Detect which cell encompasses the target text, then output its [x, y] center coordinate. 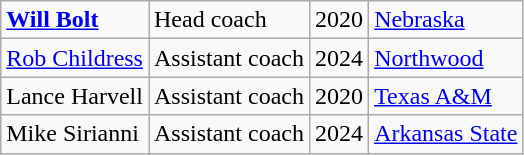
Lance Harvell [75, 96]
Northwood [446, 58]
Rob Childress [75, 58]
Texas A&M [446, 96]
Mike Sirianni [75, 134]
Nebraska [446, 20]
Arkansas State [446, 134]
Head coach [228, 20]
Will Bolt [75, 20]
